Extract the [X, Y] coordinate from the center of the cell holding the provided text.  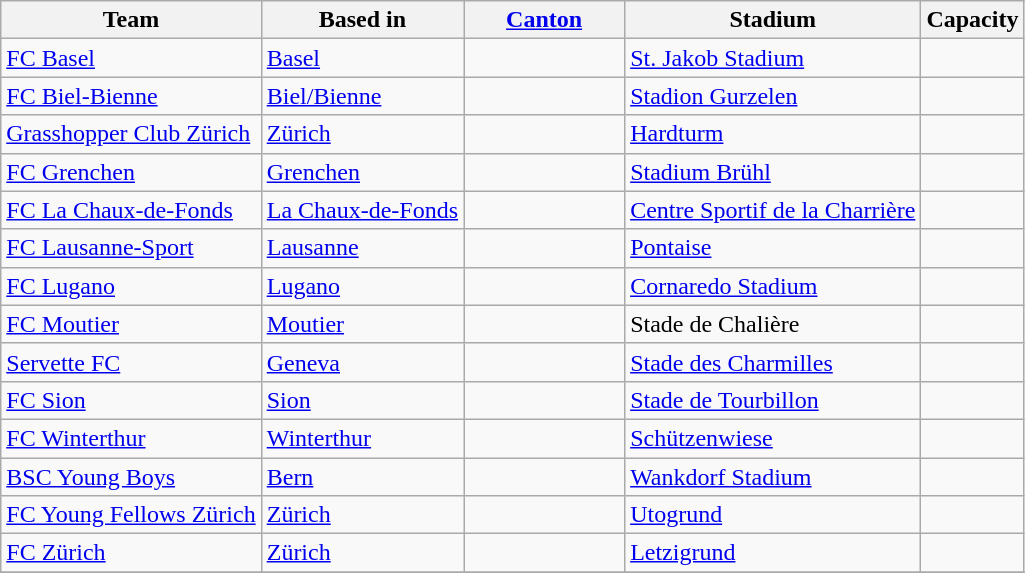
Lausanne [362, 248]
Letzigrund [773, 553]
Schützenwiese [773, 438]
La Chaux-de-Fonds [362, 210]
Basel [362, 58]
Stade de Chalière [773, 324]
Hardturm [773, 134]
Stade de Tourbillon [773, 400]
BSC Young Boys [131, 477]
Moutier [362, 324]
Based in [362, 20]
FC Winterthur [131, 438]
Stade des Charmilles [773, 362]
FC Sion [131, 400]
FC Basel [131, 58]
Winterthur [362, 438]
FC Moutier [131, 324]
Stadium Brühl [773, 172]
FC Zürich [131, 553]
Sion [362, 400]
Cornaredo Stadium [773, 286]
Centre Sportif de la Charrière [773, 210]
Team [131, 20]
Capacity [972, 20]
Canton [544, 20]
FC Lausanne-Sport [131, 248]
Grenchen [362, 172]
Stadium [773, 20]
Geneva [362, 362]
Utogrund [773, 515]
FC Biel-Bienne [131, 96]
St. Jakob Stadium [773, 58]
Pontaise [773, 248]
Wankdorf Stadium [773, 477]
Servette FC [131, 362]
Bern [362, 477]
FC Grenchen [131, 172]
Biel/Bienne [362, 96]
FC Young Fellows Zürich [131, 515]
FC La Chaux-de-Fonds [131, 210]
Lugano [362, 286]
Grasshopper Club Zürich [131, 134]
Stadion Gurzelen [773, 96]
FC Lugano [131, 286]
